For the text-containing cell, return its midpoint in (X, Y) coordinate format. 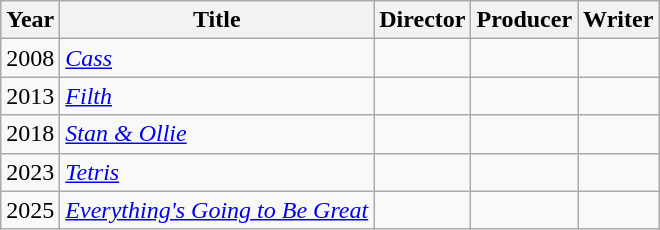
Producer (524, 20)
Year (30, 20)
Cass (217, 58)
Filth (217, 96)
2023 (30, 172)
2018 (30, 134)
2013 (30, 96)
Everything's Going to Be Great (217, 210)
2025 (30, 210)
2008 (30, 58)
Stan & Ollie (217, 134)
Tetris (217, 172)
Title (217, 20)
Director (422, 20)
Writer (618, 20)
